Search for the cell housing the specified text and yield its [x, y] center coordinate. 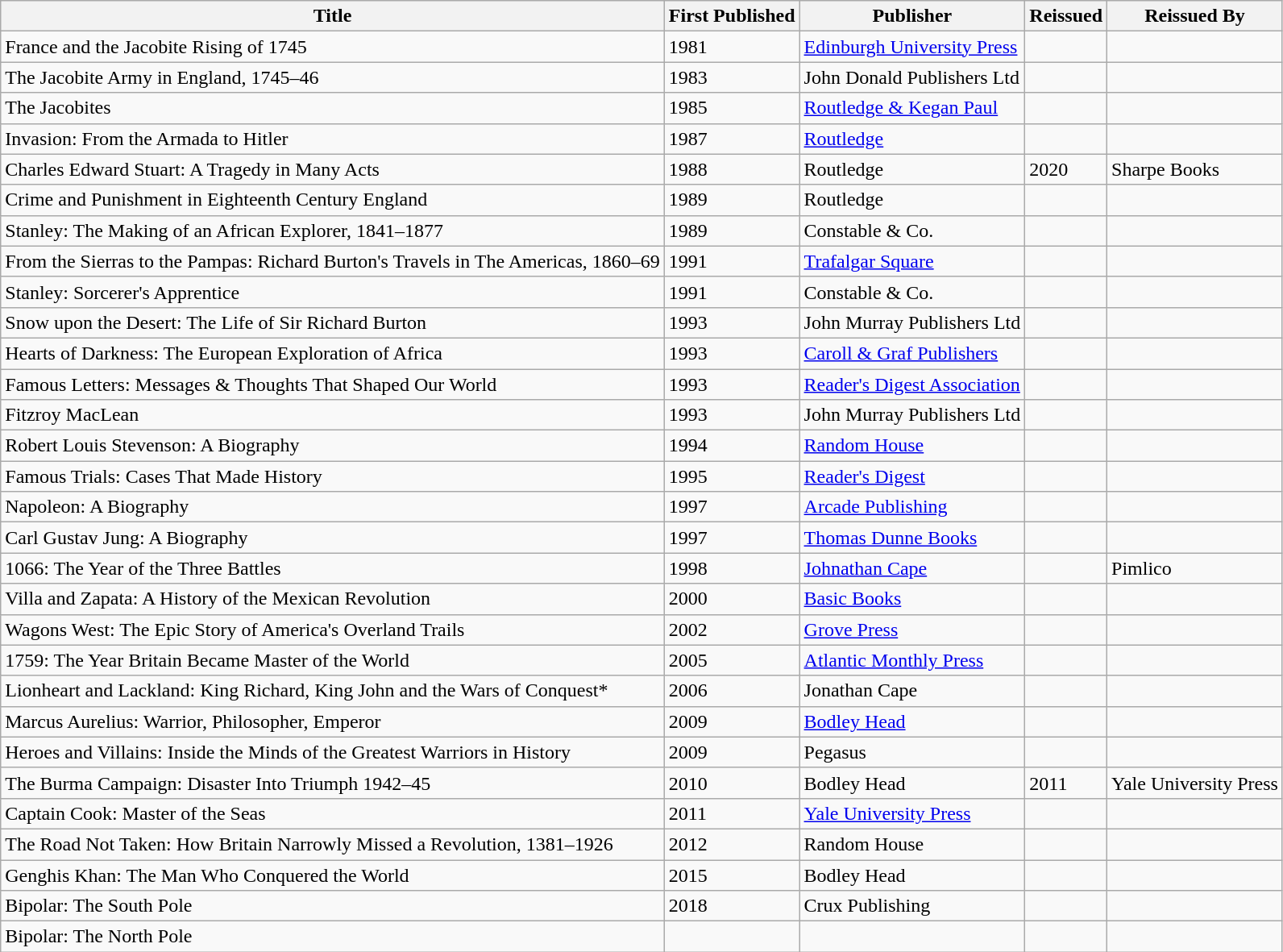
1066: The Year of the Three Battles [333, 568]
The Road Not Taken: How Britain Narrowly Missed a Revolution, 1381–1926 [333, 844]
1981 [732, 47]
Grove Press [912, 630]
1985 [732, 108]
1994 [732, 446]
Bipolar: The North Pole [333, 937]
Lionheart and Lackland: King Richard, King John and the Wars of Conquest* [333, 691]
Carl Gustav Jung: A Biography [333, 538]
2015 [732, 875]
Captain Cook: Master of the Seas [333, 813]
1759: The Year Britain Became Master of the World [333, 660]
2000 [732, 599]
Reissued [1066, 16]
Trafalgar Square [912, 261]
Jonathan Cape [912, 691]
The Burma Campaign: Disaster Into Triumph 1942–45 [333, 783]
Publisher [912, 16]
Snow upon the Desert: The Life of Sir Richard Burton [333, 322]
Routledge & Kegan Paul [912, 108]
Arcade Publishing [912, 507]
1995 [732, 476]
1983 [732, 77]
Famous Trials: Cases That Made History [333, 476]
Reader's Digest [912, 476]
France and the Jacobite Rising of 1745 [333, 47]
1987 [732, 139]
Atlantic Monthly Press [912, 660]
2018 [732, 906]
2006 [732, 691]
Title [333, 16]
Genghis Khan: The Man Who Conquered the World [333, 875]
From the Sierras to the Pampas: Richard Burton's Travels in The Americas, 1860–69 [333, 261]
John Donald Publishers Ltd [912, 77]
Villa and Zapata: A History of the Mexican Revolution [333, 599]
Fitzroy MacLean [333, 415]
1988 [732, 169]
Wagons West: The Epic Story of America's Overland Trails [333, 630]
Pimlico [1195, 568]
Thomas Dunne Books [912, 538]
Caroll & Graf Publishers [912, 353]
Robert Louis Stevenson: A Biography [333, 446]
Invasion: From the Armada to Hitler [333, 139]
Hearts of Darkness: The European Exploration of Africa [333, 353]
1998 [732, 568]
Napoleon: A Biography [333, 507]
2002 [732, 630]
2010 [732, 783]
Johnathan Cape [912, 568]
Bipolar: The South Pole [333, 906]
The Jacobites [333, 108]
Crux Publishing [912, 906]
2020 [1066, 169]
Marcus Aurelius: Warrior, Philosopher, Emperor [333, 721]
Sharpe Books [1195, 169]
Charles Edward Stuart: A Tragedy in Many Acts [333, 169]
Basic Books [912, 599]
2005 [732, 660]
Stanley: Sorcerer's Apprentice [333, 292]
Crime and Punishment in Eighteenth Century England [333, 200]
First Published [732, 16]
Heroes and Villains: Inside the Minds of the Greatest Warriors in History [333, 752]
Reissued By [1195, 16]
Edinburgh University Press [912, 47]
Reader's Digest Association [912, 385]
Famous Letters: Messages & Thoughts That Shaped Our World [333, 385]
Stanley: The Making of an African Explorer, 1841–1877 [333, 231]
The Jacobite Army in England, 1745–46 [333, 77]
Pegasus [912, 752]
2012 [732, 844]
